Pinpoint the cell where the given text exists, returning its [X, Y] midpoint coordinate. 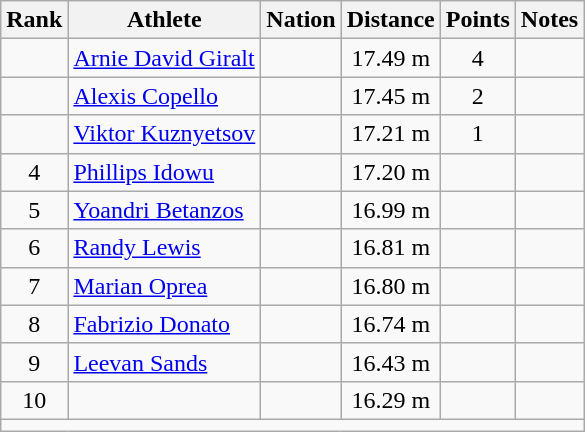
17.45 m [390, 96]
16.81 m [390, 248]
16.99 m [390, 210]
2 [478, 96]
Points [478, 20]
Alexis Copello [164, 96]
Nation [301, 20]
Distance [390, 20]
Yoandri Betanzos [164, 210]
16.74 m [390, 324]
16.80 m [390, 286]
16.29 m [390, 400]
5 [34, 210]
Viktor Kuznyetsov [164, 134]
17.49 m [390, 58]
Randy Lewis [164, 248]
9 [34, 362]
17.21 m [390, 134]
Athlete [164, 20]
Marian Oprea [164, 286]
Rank [34, 20]
Arnie David Giralt [164, 58]
1 [478, 134]
17.20 m [390, 172]
7 [34, 286]
Notes [549, 20]
Leevan Sands [164, 362]
Phillips Idowu [164, 172]
10 [34, 400]
Fabrizio Donato [164, 324]
6 [34, 248]
16.43 m [390, 362]
8 [34, 324]
